Output the [x, y] coordinate of the center of the cell containing the given text.  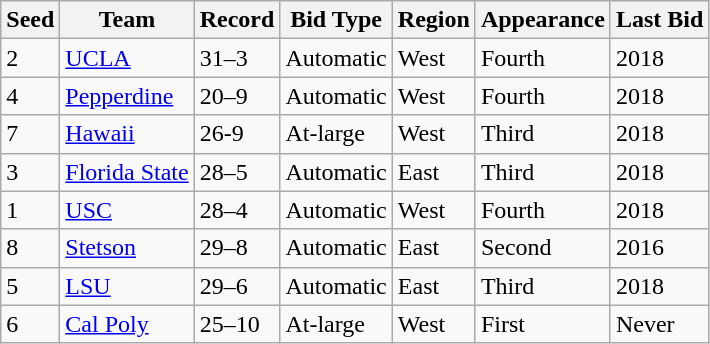
Stetson [127, 248]
Seed [30, 20]
8 [30, 248]
5 [30, 286]
Never [659, 324]
3 [30, 172]
7 [30, 134]
20–9 [237, 96]
2016 [659, 248]
29–6 [237, 286]
Team [127, 20]
First [542, 324]
USC [127, 210]
4 [30, 96]
Appearance [542, 20]
Hawaii [127, 134]
29–8 [237, 248]
26-9 [237, 134]
31–3 [237, 58]
28–4 [237, 210]
Record [237, 20]
28–5 [237, 172]
1 [30, 210]
Florida State [127, 172]
Region [434, 20]
Last Bid [659, 20]
LSU [127, 286]
2 [30, 58]
UCLA [127, 58]
Pepperdine [127, 96]
Second [542, 248]
25–10 [237, 324]
Cal Poly [127, 324]
Bid Type [336, 20]
6 [30, 324]
